Return the [X, Y] coordinate for the center point of the cell that contains the specified text.  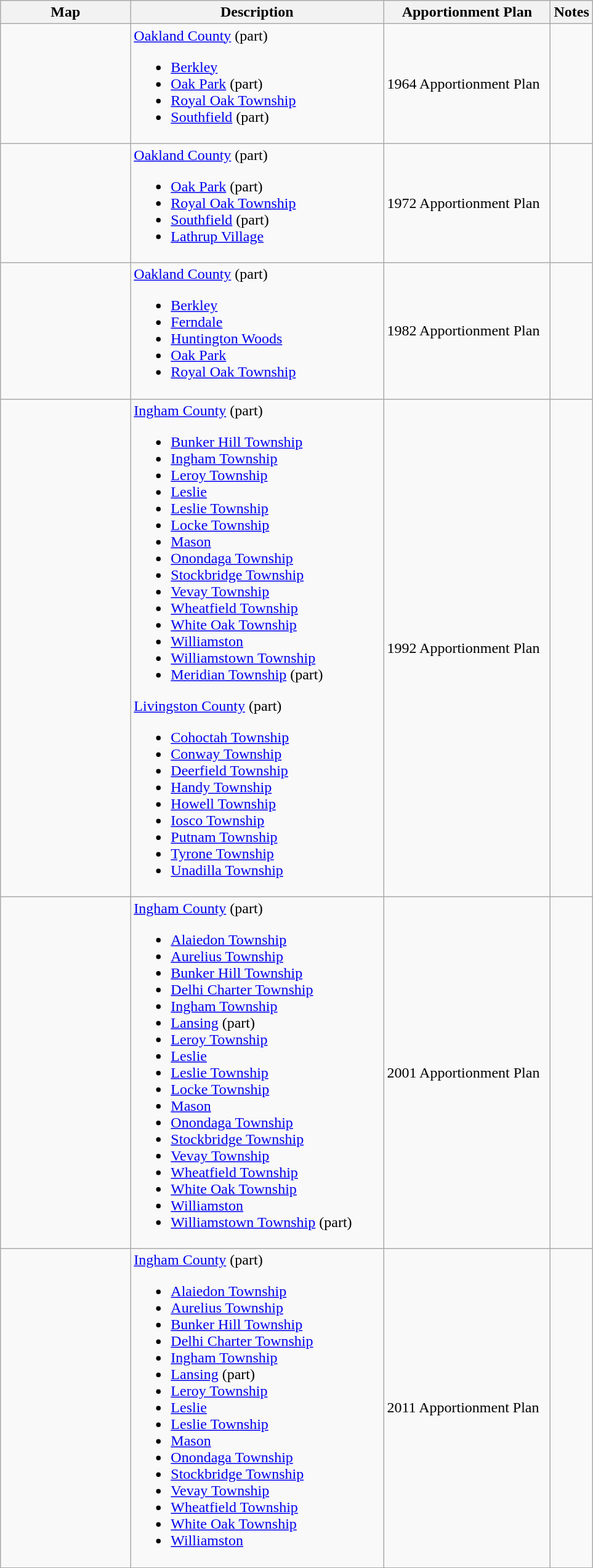
1964 Apportionment Plan [467, 84]
Oakland County (part)BerkleyOak Park (part)Royal Oak TownshipSouthfield (part) [257, 84]
Description [257, 12]
1982 Apportionment Plan [467, 331]
Oakland County (part)Oak Park (part)Royal Oak TownshipSouthfield (part)Lathrup Village [257, 203]
Oakland County (part)BerkleyFerndaleHuntington WoodsOak ParkRoyal Oak Township [257, 331]
Apportionment Plan [467, 12]
2001 Apportionment Plan [467, 1073]
1992 Apportionment Plan [467, 647]
Map [65, 12]
1972 Apportionment Plan [467, 203]
Notes [571, 12]
2011 Apportionment Plan [467, 1408]
